Identify which cell holds the provided text, then report its [X, Y] central coordinate. 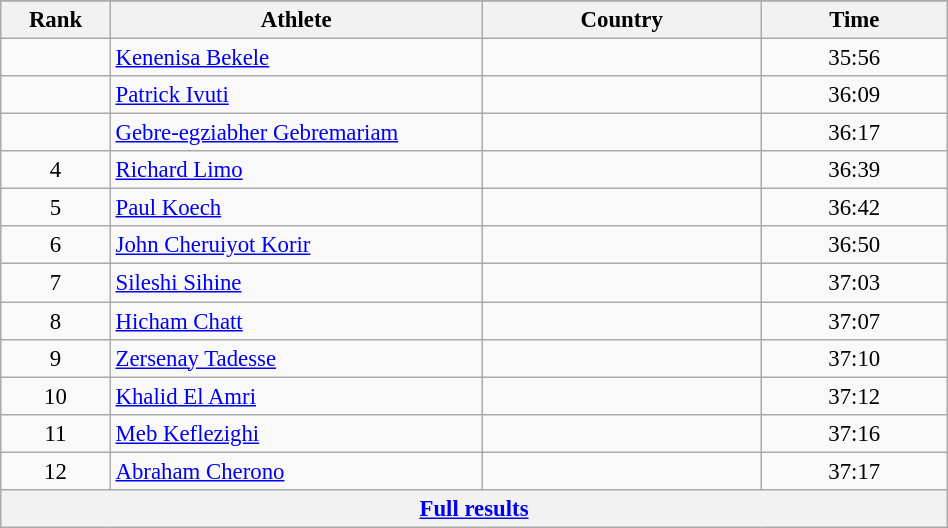
9 [56, 358]
Paul Koech [296, 208]
5 [56, 208]
Time [854, 20]
Rank [56, 20]
37:17 [854, 471]
37:07 [854, 321]
10 [56, 396]
35:56 [854, 58]
37:10 [854, 358]
7 [56, 283]
36:09 [854, 95]
Gebre-egziabher Gebremariam [296, 133]
6 [56, 245]
Full results [474, 509]
36:42 [854, 208]
37:16 [854, 433]
Sileshi Sihine [296, 283]
Khalid El Amri [296, 396]
Country [622, 20]
8 [56, 321]
Athlete [296, 20]
36:50 [854, 245]
12 [56, 471]
Hicham Chatt [296, 321]
37:03 [854, 283]
37:12 [854, 396]
11 [56, 433]
36:39 [854, 170]
Patrick Ivuti [296, 95]
John Cheruiyot Korir [296, 245]
Zersenay Tadesse [296, 358]
Meb Keflezighi [296, 433]
Richard Limo [296, 170]
Abraham Cherono [296, 471]
36:17 [854, 133]
4 [56, 170]
Kenenisa Bekele [296, 58]
